Identify which cell holds the provided text, then report its [x, y] central coordinate. 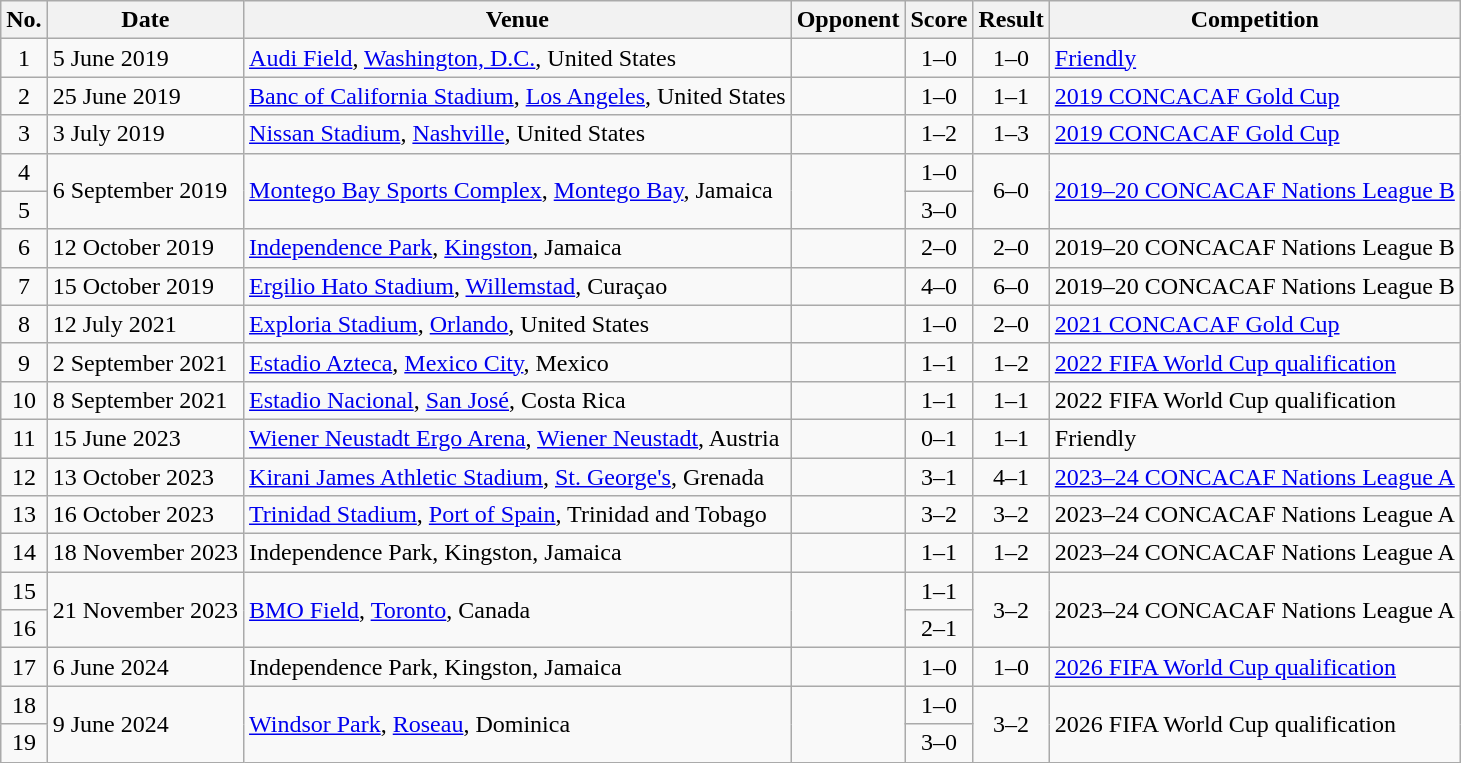
8 [24, 324]
Wiener Neustadt Ergo Arena, Wiener Neustadt, Austria [518, 438]
Opponent [848, 20]
2 [24, 96]
No. [24, 20]
Trinidad Stadium, Port of Spain, Trinidad and Tobago [518, 515]
13 October 2023 [145, 477]
Estadio Nacional, San José, Costa Rica [518, 400]
17 [24, 667]
16 October 2023 [145, 515]
4 [24, 172]
3 July 2019 [145, 134]
5 [24, 210]
2 September 2021 [145, 362]
13 [24, 515]
Venue [518, 20]
Score [939, 20]
Exploria Stadium, Orlando, United States [518, 324]
Windsor Park, Roseau, Dominica [518, 724]
Audi Field, Washington, D.C., United States [518, 58]
Montego Bay Sports Complex, Montego Bay, Jamaica [518, 191]
19 [24, 743]
3 [24, 134]
18 [24, 705]
1 [24, 58]
4–1 [1011, 477]
6 June 2024 [145, 667]
18 November 2023 [145, 553]
3–1 [939, 477]
14 [24, 553]
21 November 2023 [145, 610]
1–3 [1011, 134]
4–0 [939, 286]
9 June 2024 [145, 724]
9 [24, 362]
Estadio Azteca, Mexico City, Mexico [518, 362]
2–1 [939, 629]
25 June 2019 [145, 96]
11 [24, 438]
Result [1011, 20]
2021 CONCACAF Gold Cup [1254, 324]
Date [145, 20]
15 October 2019 [145, 286]
5 June 2019 [145, 58]
12 October 2019 [145, 248]
7 [24, 286]
12 July 2021 [145, 324]
15 June 2023 [145, 438]
8 September 2021 [145, 400]
12 [24, 477]
15 [24, 591]
10 [24, 400]
Competition [1254, 20]
Banc of California Stadium, Los Angeles, United States [518, 96]
6 September 2019 [145, 191]
Nissan Stadium, Nashville, United States [518, 134]
6 [24, 248]
0–1 [939, 438]
Kirani James Athletic Stadium, St. George's, Grenada [518, 477]
BMO Field, Toronto, Canada [518, 610]
Ergilio Hato Stadium, Willemstad, Curaçao [518, 286]
16 [24, 629]
